For the text-containing cell, return its midpoint in [x, y] coordinate format. 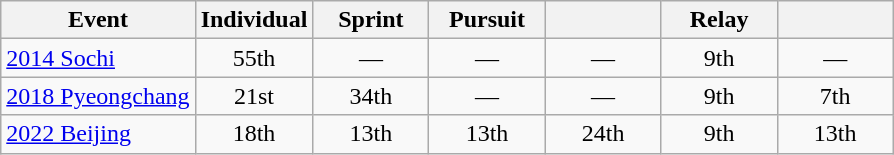
2018 Pyeongchang [98, 96]
Relay [719, 20]
Pursuit [487, 20]
18th [254, 134]
2022 Beijing [98, 134]
55th [254, 58]
Event [98, 20]
2014 Sochi [98, 58]
Sprint [371, 20]
Individual [254, 20]
34th [371, 96]
7th [835, 96]
21st [254, 96]
24th [603, 134]
